Detect which cell encompasses the target text, then output its (X, Y) center coordinate. 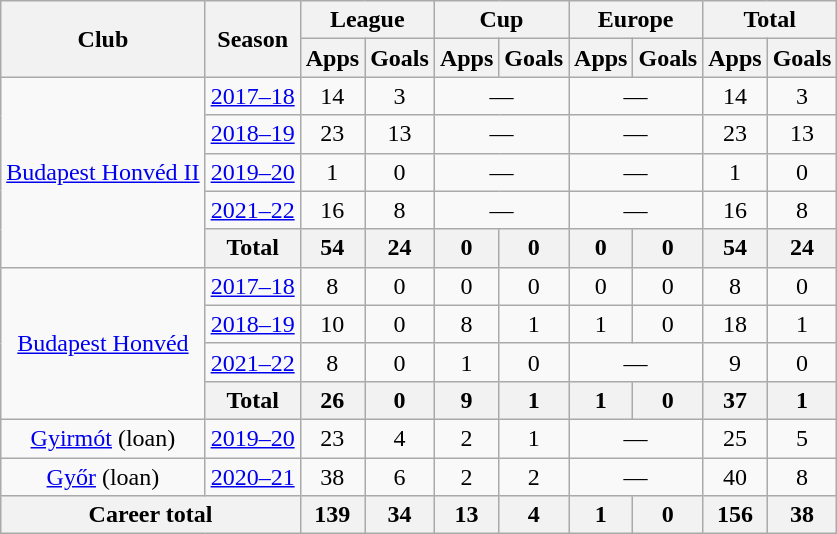
5 (802, 438)
Season (252, 39)
6 (400, 477)
Europe (636, 20)
Career total (150, 515)
40 (735, 477)
2020–21 (252, 477)
26 (332, 400)
10 (332, 324)
Győr (loan) (103, 477)
League (367, 20)
18 (735, 324)
Cup (501, 20)
25 (735, 438)
Budapest Honvéd (103, 343)
Club (103, 39)
Budapest Honvéd II (103, 172)
139 (332, 515)
37 (735, 400)
34 (400, 515)
Gyirmót (loan) (103, 438)
156 (735, 515)
